Scan for the cell matching the given text and deliver its [x, y] coordinate at center. 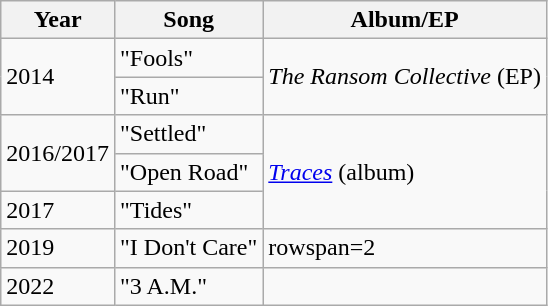
Album/EP [405, 20]
"Open Road" [188, 172]
"Settled" [188, 134]
"Tides" [188, 210]
Year [58, 20]
2022 [58, 286]
"3 A.M." [188, 286]
"I Don't Care" [188, 248]
Song [188, 20]
2016/2017 [58, 153]
The Ransom Collective (EP) [405, 77]
rowspan=2 [405, 248]
Traces (album) [405, 172]
2019 [58, 248]
"Run" [188, 96]
2014 [58, 77]
2017 [58, 210]
"Fools" [188, 58]
